For the text-containing cell, return its midpoint in [x, y] coordinate format. 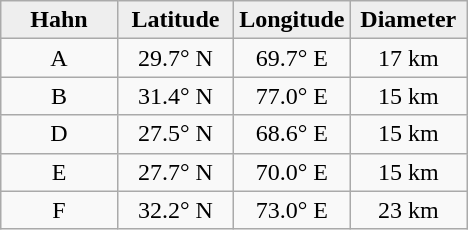
Longitude [292, 20]
68.6° E [292, 134]
77.0° E [292, 96]
73.0° E [292, 210]
D [59, 134]
29.7° N [175, 58]
17 km [408, 58]
E [59, 172]
A [59, 58]
B [59, 96]
23 km [408, 210]
Latitude [175, 20]
31.4° N [175, 96]
32.2° N [175, 210]
F [59, 210]
Diameter [408, 20]
69.7° E [292, 58]
Hahn [59, 20]
27.7° N [175, 172]
27.5° N [175, 134]
70.0° E [292, 172]
